For the text-containing cell, return its midpoint in [X, Y] coordinate format. 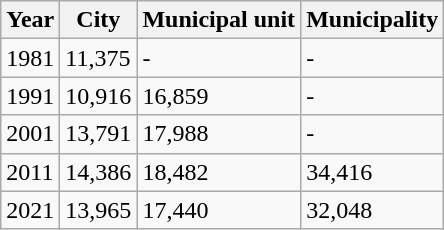
34,416 [372, 172]
17,440 [219, 210]
2011 [30, 172]
Year [30, 20]
2021 [30, 210]
32,048 [372, 210]
City [98, 20]
11,375 [98, 58]
16,859 [219, 96]
18,482 [219, 172]
Municipality [372, 20]
13,791 [98, 134]
17,988 [219, 134]
Municipal unit [219, 20]
2001 [30, 134]
1991 [30, 96]
10,916 [98, 96]
1981 [30, 58]
13,965 [98, 210]
14,386 [98, 172]
